Identify which cell holds the provided text, then report its [X, Y] central coordinate. 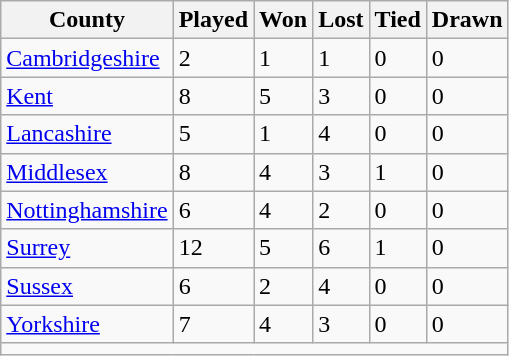
Tied [398, 20]
Won [284, 20]
Lancashire [87, 134]
Played [213, 20]
County [87, 20]
Surrey [87, 248]
12 [213, 248]
Lost [341, 20]
Sussex [87, 286]
Drawn [467, 20]
Yorkshire [87, 324]
Kent [87, 96]
Cambridgeshire [87, 58]
Middlesex [87, 172]
Nottinghamshire [87, 210]
7 [213, 324]
